Return the [x, y] coordinate for the center point of the cell that contains the specified text.  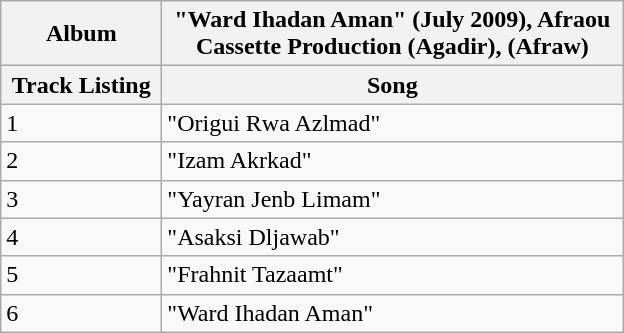
"Origui Rwa Azlmad" [392, 123]
4 [82, 237]
"Yayran Jenb Limam" [392, 199]
"Ward Ihadan Aman" [392, 313]
"Ward Ihadan Aman" (July 2009), Afraou Cassette Production (Agadir), (Afraw) [392, 34]
Track Listing [82, 85]
"Frahnit Tazaamt" [392, 275]
"Asaksi Dljawab" [392, 237]
5 [82, 275]
Song [392, 85]
6 [82, 313]
2 [82, 161]
"Izam Akrkad" [392, 161]
3 [82, 199]
1 [82, 123]
Album [82, 34]
